Pinpoint the cell where the given text exists, returning its [x, y] midpoint coordinate. 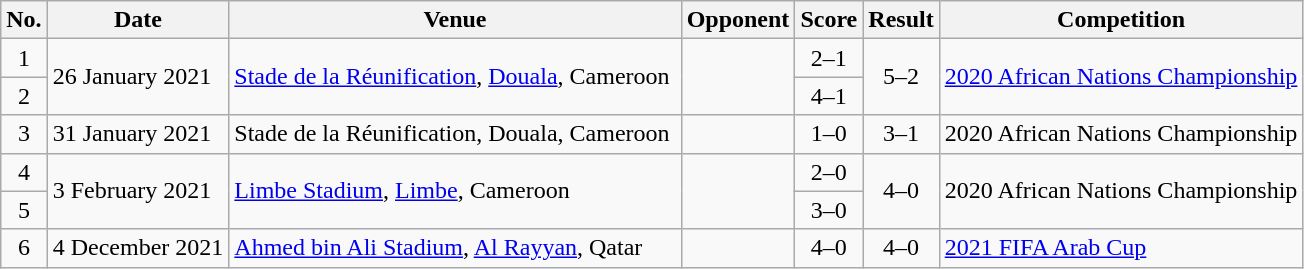
5 [24, 210]
4–1 [829, 96]
1–0 [829, 134]
Result [901, 20]
2–0 [829, 172]
4 [24, 172]
Date [138, 20]
3–1 [901, 134]
3 February 2021 [138, 191]
Ahmed bin Ali Stadium, Al Rayyan, Qatar [455, 248]
31 January 2021 [138, 134]
Score [829, 20]
1 [24, 58]
3–0 [829, 210]
2021 FIFA Arab Cup [1121, 248]
3 [24, 134]
2 [24, 96]
2–1 [829, 58]
4 December 2021 [138, 248]
Opponent [738, 20]
6 [24, 248]
26 January 2021 [138, 77]
Venue [455, 20]
5–2 [901, 77]
Limbe Stadium, Limbe, Cameroon [455, 191]
Competition [1121, 20]
No. [24, 20]
